Pinpoint the cell where the given text exists, returning its (x, y) midpoint coordinate. 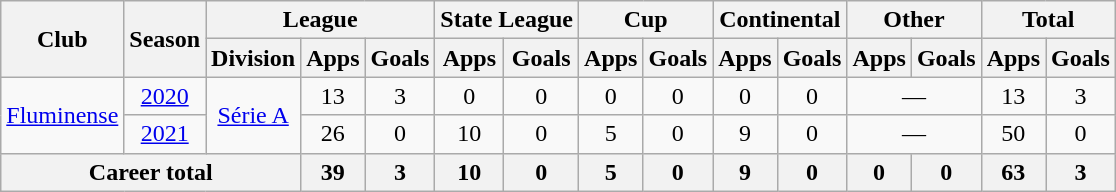
League (320, 20)
50 (1013, 134)
Série A (254, 115)
Cup (646, 20)
Other (914, 20)
2020 (165, 96)
Season (165, 39)
Career total (151, 172)
26 (333, 134)
Fluminense (62, 115)
Total (1048, 20)
2021 (165, 134)
Continental (780, 20)
63 (1013, 172)
State League (507, 20)
Division (254, 58)
Club (62, 39)
39 (333, 172)
